Locate the cell with the specified text and output its (X, Y) center coordinate. 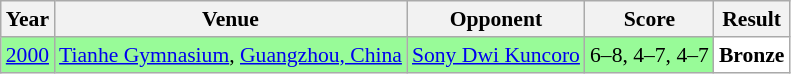
2000 (28, 55)
Result (752, 19)
Year (28, 19)
Score (650, 19)
Venue (230, 19)
Bronze (752, 55)
Tianhe Gymnasium, Guangzhou, China (230, 55)
Sony Dwi Kuncoro (496, 55)
Opponent (496, 19)
6–8, 4–7, 4–7 (650, 55)
